Extract the [x, y] coordinate from the center of the cell holding the provided text.  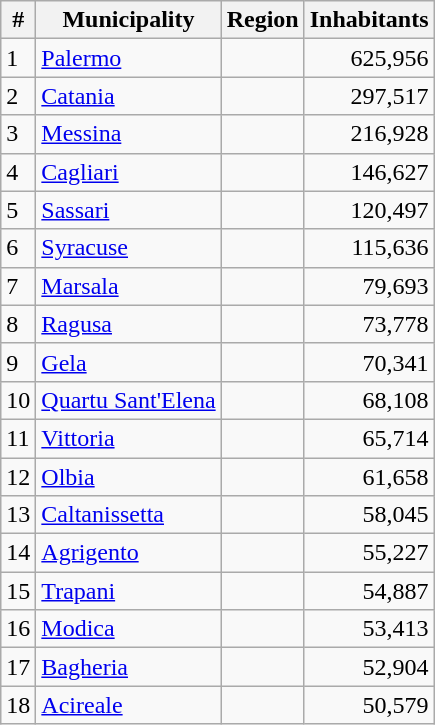
# [18, 20]
Region [262, 20]
120,497 [369, 210]
Modica [128, 629]
3 [18, 134]
Municipality [128, 20]
55,227 [369, 553]
11 [18, 438]
Syracuse [128, 248]
Quartu Sant'Elena [128, 400]
16 [18, 629]
Ragusa [128, 324]
146,627 [369, 172]
14 [18, 553]
Agrigento [128, 553]
Bagheria [128, 667]
54,887 [369, 591]
115,636 [369, 248]
Palermo [128, 58]
Vittoria [128, 438]
Olbia [128, 477]
Catania [128, 96]
Caltanissetta [128, 515]
17 [18, 667]
10 [18, 400]
5 [18, 210]
Marsala [128, 286]
7 [18, 286]
Sassari [128, 210]
9 [18, 362]
12 [18, 477]
53,413 [369, 629]
Gela [128, 362]
216,928 [369, 134]
65,714 [369, 438]
13 [18, 515]
Acireale [128, 705]
8 [18, 324]
625,956 [369, 58]
6 [18, 248]
61,658 [369, 477]
70,341 [369, 362]
1 [18, 58]
Trapani [128, 591]
4 [18, 172]
297,517 [369, 96]
50,579 [369, 705]
2 [18, 96]
73,778 [369, 324]
79,693 [369, 286]
Messina [128, 134]
Cagliari [128, 172]
68,108 [369, 400]
Inhabitants [369, 20]
15 [18, 591]
18 [18, 705]
58,045 [369, 515]
52,904 [369, 667]
